Determine the [x, y] coordinate at the center of the cell enclosing the given text.  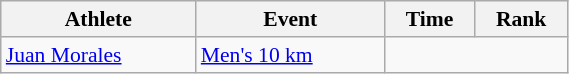
Men's 10 km [290, 55]
Event [290, 19]
Time [430, 19]
Rank [521, 19]
Juan Morales [98, 55]
Athlete [98, 19]
